Return the [X, Y] coordinate for the center point of the cell that contains the specified text.  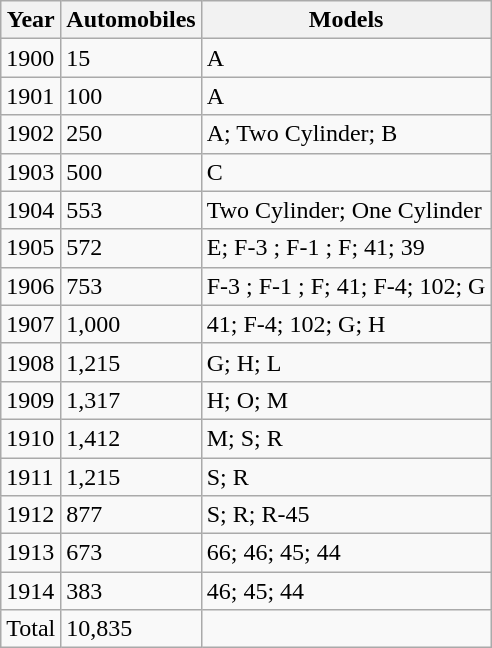
1903 [31, 172]
1,000 [131, 324]
E; F-3 ; F-1 ; F; 41; 39 [346, 248]
1914 [31, 591]
753 [131, 286]
Two Cylinder; One Cylinder [346, 210]
1909 [31, 400]
Year [31, 20]
673 [131, 553]
1901 [31, 96]
15 [131, 58]
1,412 [131, 438]
1,317 [131, 400]
553 [131, 210]
S; R; R-45 [346, 515]
1902 [31, 134]
46; 45; 44 [346, 591]
Total [31, 629]
G; H; L [346, 362]
1912 [31, 515]
100 [131, 96]
1904 [31, 210]
Models [346, 20]
F-3 ; F-1 ; F; 41; F-4; 102; G [346, 286]
1911 [31, 477]
M; S; R [346, 438]
A; Two Cylinder; B [346, 134]
572 [131, 248]
877 [131, 515]
C [346, 172]
H; O; M [346, 400]
S; R [346, 477]
1913 [31, 553]
383 [131, 591]
500 [131, 172]
Automobiles [131, 20]
66; 46; 45; 44 [346, 553]
1900 [31, 58]
10,835 [131, 629]
1906 [31, 286]
1907 [31, 324]
41; F-4; 102; G; H [346, 324]
1908 [31, 362]
1905 [31, 248]
1910 [31, 438]
250 [131, 134]
